Determine the [x, y] coordinate at the center of the cell enclosing the given text.  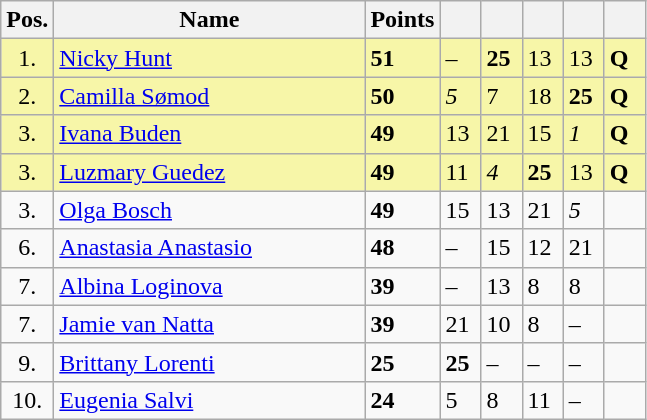
9. [28, 362]
4 [502, 172]
6. [28, 248]
2. [28, 96]
18 [542, 96]
1 [584, 134]
10. [28, 400]
1. [28, 58]
Name [210, 20]
Points [402, 20]
7 [502, 96]
Olga Bosch [210, 210]
Anastasia Anastasio [210, 248]
51 [402, 58]
24 [402, 400]
48 [402, 248]
Luzmary Guedez [210, 172]
Eugenia Salvi [210, 400]
Brittany Lorenti [210, 362]
50 [402, 96]
Camilla Sømod [210, 96]
12 [542, 248]
10 [502, 324]
Pos. [28, 20]
Nicky Hunt [210, 58]
Ivana Buden [210, 134]
Albina Loginova [210, 286]
Jamie van Natta [210, 324]
